Determine the (x, y) coordinate at the center of the cell enclosing the given text.  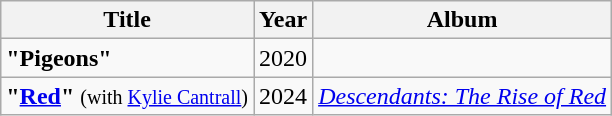
Descendants: The Rise of Red (462, 96)
2020 (284, 58)
Album (462, 20)
Title (128, 20)
"Pigeons" (128, 58)
2024 (284, 96)
Year (284, 20)
"Red" (with Kylie Cantrall) (128, 96)
